Identify which cell holds the provided text, then report its (x, y) central coordinate. 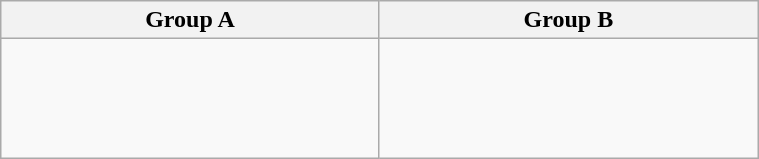
Group B (568, 20)
Group A (190, 20)
